From the cell containing the given text, extract its center point as (x, y) coordinate. 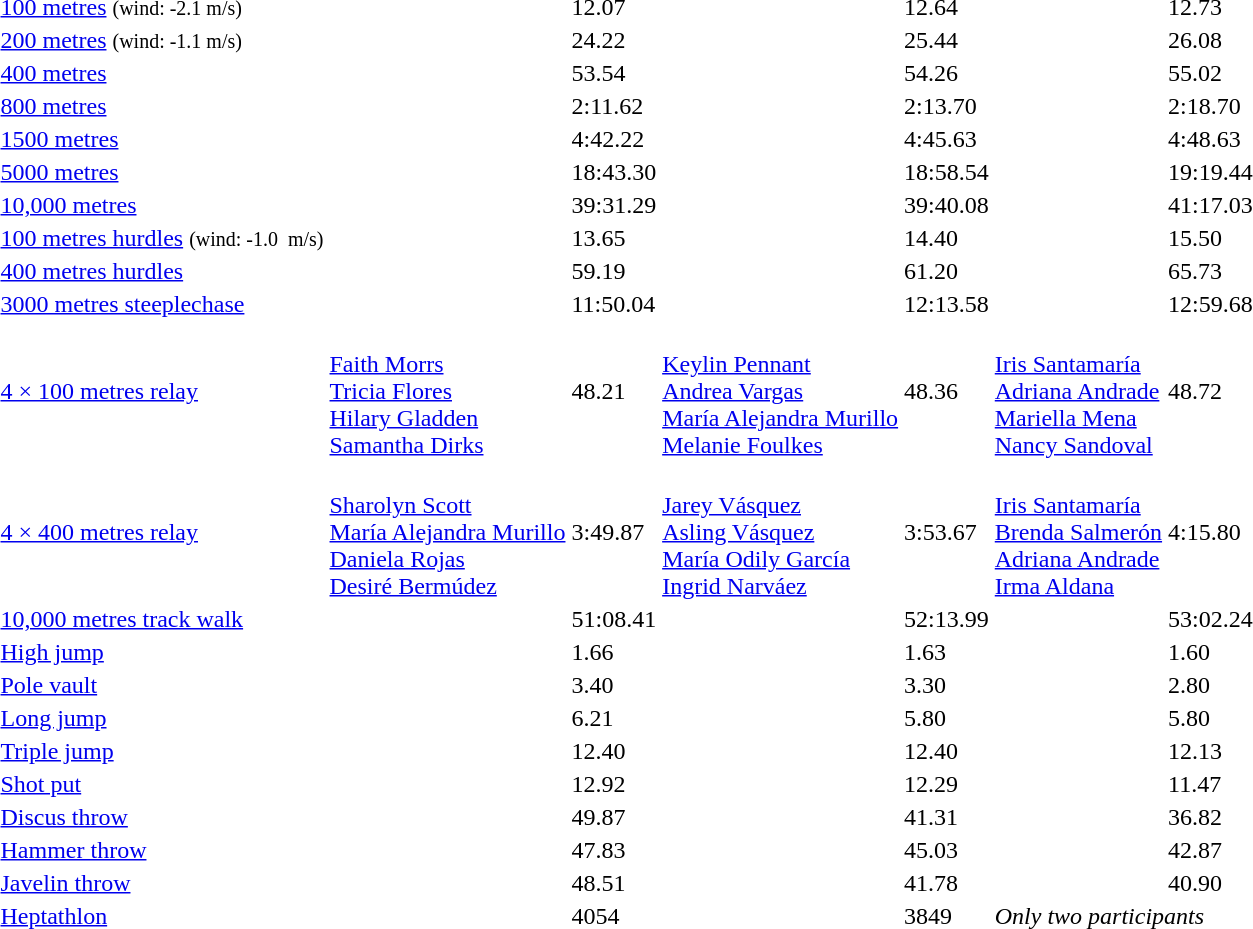
2:13.70 (947, 106)
61.20 (947, 271)
54.26 (947, 73)
52:13.99 (947, 619)
45.03 (947, 850)
25.44 (947, 40)
Jarey VásquezAsling VásquezMaría Odily GarcíaIngrid Narváez (780, 532)
18:58.54 (947, 172)
Iris SantamaríaAdriana AndradeMariella MenaNancy Sandoval (1078, 391)
3:53.67 (947, 532)
11:50.04 (614, 304)
5.80 (947, 718)
39:31.29 (614, 205)
3.30 (947, 685)
59.19 (614, 271)
12.29 (947, 784)
4:45.63 (947, 139)
12.92 (614, 784)
2:11.62 (614, 106)
Keylin PennantAndrea VargasMaría Alejandra MurilloMelanie Foulkes (780, 391)
47.83 (614, 850)
Faith MorrsTricia FloresHilary GladdenSamantha Dirks (448, 391)
1.63 (947, 652)
3:49.87 (614, 532)
6.21 (614, 718)
14.40 (947, 238)
41.31 (947, 817)
41.78 (947, 883)
49.87 (614, 817)
51:08.41 (614, 619)
18:43.30 (614, 172)
24.22 (614, 40)
12:13.58 (947, 304)
1.66 (614, 652)
13.65 (614, 238)
4:42.22 (614, 139)
48.51 (614, 883)
3.40 (614, 685)
53.54 (614, 73)
48.21 (614, 391)
Iris SantamaríaBrenda SalmerónAdriana AndradeIrma Aldana (1078, 532)
48.36 (947, 391)
Sharolyn ScottMaría Alejandra MurilloDaniela RojasDesiré Bermúdez (448, 532)
39:40.08 (947, 205)
